From the cell containing the given text, extract its center point as [x, y] coordinate. 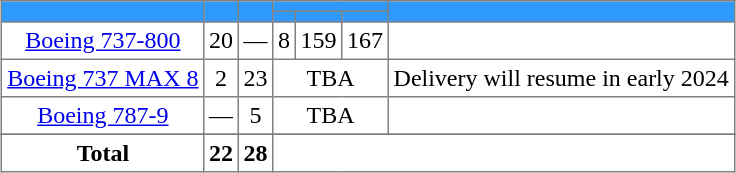
159 [318, 41]
167 [365, 41]
22 [221, 153]
8 [284, 41]
Total [103, 153]
28 [255, 153]
23 [255, 78]
2 [221, 78]
20 [221, 41]
Boeing 787-9 [103, 116]
Boeing 737 MAX 8 [103, 78]
Boeing 737-800 [103, 41]
5 [255, 116]
Delivery will resume in early 2024 [561, 78]
